Return (X, Y) of the center of cell containing provided text 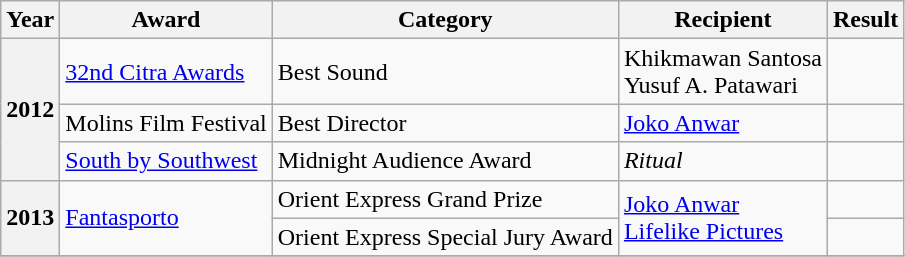
Category (445, 20)
Best Sound (445, 72)
Orient Express Special Jury Award (445, 237)
Recipient (722, 20)
2013 (30, 218)
Joko Anwar (722, 123)
Orient Express Grand Prize (445, 199)
Ritual (722, 161)
Fantasporto (166, 218)
Khikmawan SantosaYusuf A. Patawari (722, 72)
Best Director (445, 123)
Result (865, 20)
Midnight Audience Award (445, 161)
2012 (30, 110)
Molins Film Festival (166, 123)
32nd Citra Awards (166, 72)
Joko AnwarLifelike Pictures (722, 218)
Award (166, 20)
Year (30, 20)
South by Southwest (166, 161)
